Scan for the cell matching the given text and deliver its [X, Y] coordinate at center. 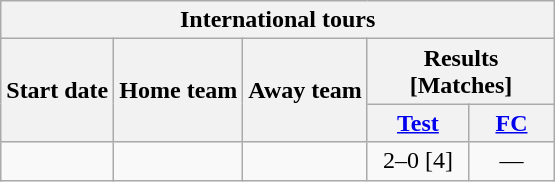
2–0 [4] [418, 161]
Test [418, 123]
FC [511, 123]
— [511, 161]
International tours [278, 20]
Home team [178, 90]
Results [Matches] [460, 72]
Start date [58, 90]
Away team [306, 90]
